Extract the (X, Y) coordinate from the center of the cell holding the provided text.  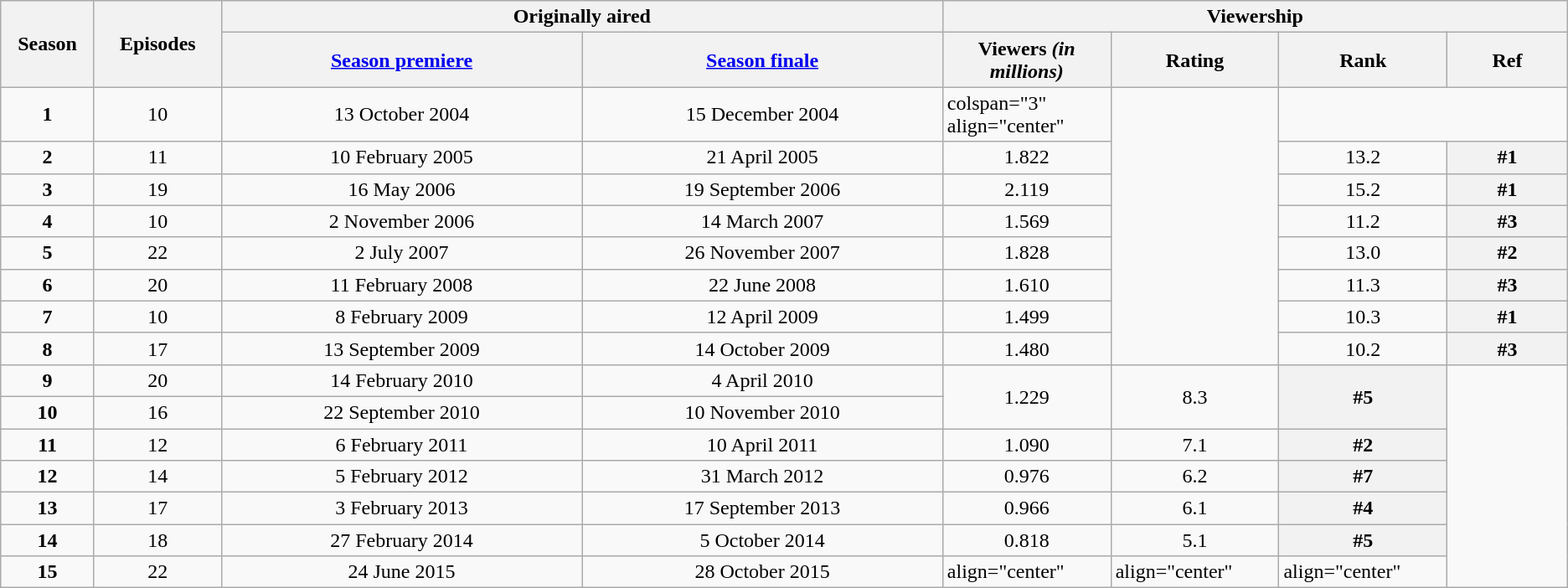
Viewers (in millions) (1027, 60)
24 June 2015 (402, 572)
8 February 2009 (402, 317)
2 (48, 157)
5.1 (1194, 540)
18 (157, 540)
Rating (1194, 60)
6 (48, 285)
19 (157, 189)
Viewership (1255, 17)
16 May 2006 (402, 189)
#4 (1364, 508)
Season finale (762, 60)
0.976 (1027, 477)
1 (48, 114)
15 (48, 572)
0.966 (1027, 508)
4 (48, 221)
6.1 (1194, 508)
3 February 2013 (402, 508)
17 September 2013 (762, 508)
1.828 (1027, 253)
13.2 (1364, 157)
21 April 2005 (762, 157)
4 April 2010 (762, 380)
10 February 2005 (402, 157)
12 April 2009 (762, 317)
13 October 2004 (402, 114)
1.229 (1027, 396)
#7 (1364, 477)
9 (48, 380)
colspan="3" align="center" (1027, 114)
Season (48, 44)
Originally aired (581, 17)
31 March 2012 (762, 477)
5 October 2014 (762, 540)
8 (48, 348)
2 November 2006 (402, 221)
3 (48, 189)
22 September 2010 (402, 412)
2.119 (1027, 189)
15 December 2004 (762, 114)
Ref (1508, 60)
10 November 2010 (762, 412)
13.0 (1364, 253)
14 March 2007 (762, 221)
19 September 2006 (762, 189)
11.2 (1364, 221)
10 April 2011 (762, 445)
10.3 (1364, 317)
1.610 (1027, 285)
1.090 (1027, 445)
13 (48, 508)
1.480 (1027, 348)
7 (48, 317)
5 February 2012 (402, 477)
27 February 2014 (402, 540)
5 (48, 253)
14 October 2009 (762, 348)
16 (157, 412)
1.499 (1027, 317)
13 September 2009 (402, 348)
6 February 2011 (402, 445)
15.2 (1364, 189)
10.2 (1364, 348)
Episodes (157, 44)
8.3 (1194, 396)
0.818 (1027, 540)
11 February 2008 (402, 285)
1.822 (1027, 157)
1.569 (1027, 221)
Rank (1364, 60)
2 July 2007 (402, 253)
11.3 (1364, 285)
6.2 (1194, 477)
Season premiere (402, 60)
28 October 2015 (762, 572)
7.1 (1194, 445)
14 February 2010 (402, 380)
22 June 2008 (762, 285)
26 November 2007 (762, 253)
